Pinpoint the cell where the given text exists, returning its [X, Y] midpoint coordinate. 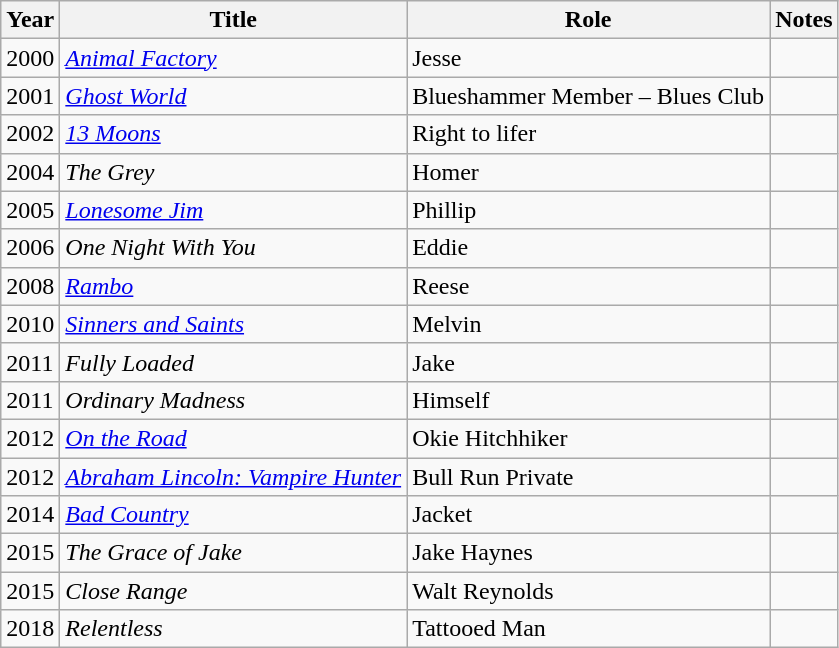
Eddie [588, 248]
Homer [588, 172]
2002 [30, 134]
2001 [30, 96]
Ghost World [234, 96]
Title [234, 20]
Melvin [588, 324]
Okie Hitchhiker [588, 438]
One Night With You [234, 248]
Close Range [234, 591]
13 Moons [234, 134]
Fully Loaded [234, 362]
Year [30, 20]
2000 [30, 58]
Jacket [588, 515]
The Grey [234, 172]
Rambo [234, 286]
Abraham Lincoln: Vampire Hunter [234, 477]
Tattooed Man [588, 629]
2010 [30, 324]
Phillip [588, 210]
Animal Factory [234, 58]
Role [588, 20]
2008 [30, 286]
Walt Reynolds [588, 591]
Blueshammer Member – Blues Club [588, 96]
On the Road [234, 438]
Notes [804, 20]
Reese [588, 286]
Lonesome Jim [234, 210]
Ordinary Madness [234, 400]
Right to lifer [588, 134]
Jesse [588, 58]
Sinners and Saints [234, 324]
The Grace of Jake [234, 553]
Bull Run Private [588, 477]
Bad Country [234, 515]
Himself [588, 400]
2006 [30, 248]
2005 [30, 210]
2018 [30, 629]
2014 [30, 515]
Jake Haynes [588, 553]
2004 [30, 172]
Jake [588, 362]
Relentless [234, 629]
